Pinpoint the cell where the given text exists, returning its [X, Y] midpoint coordinate. 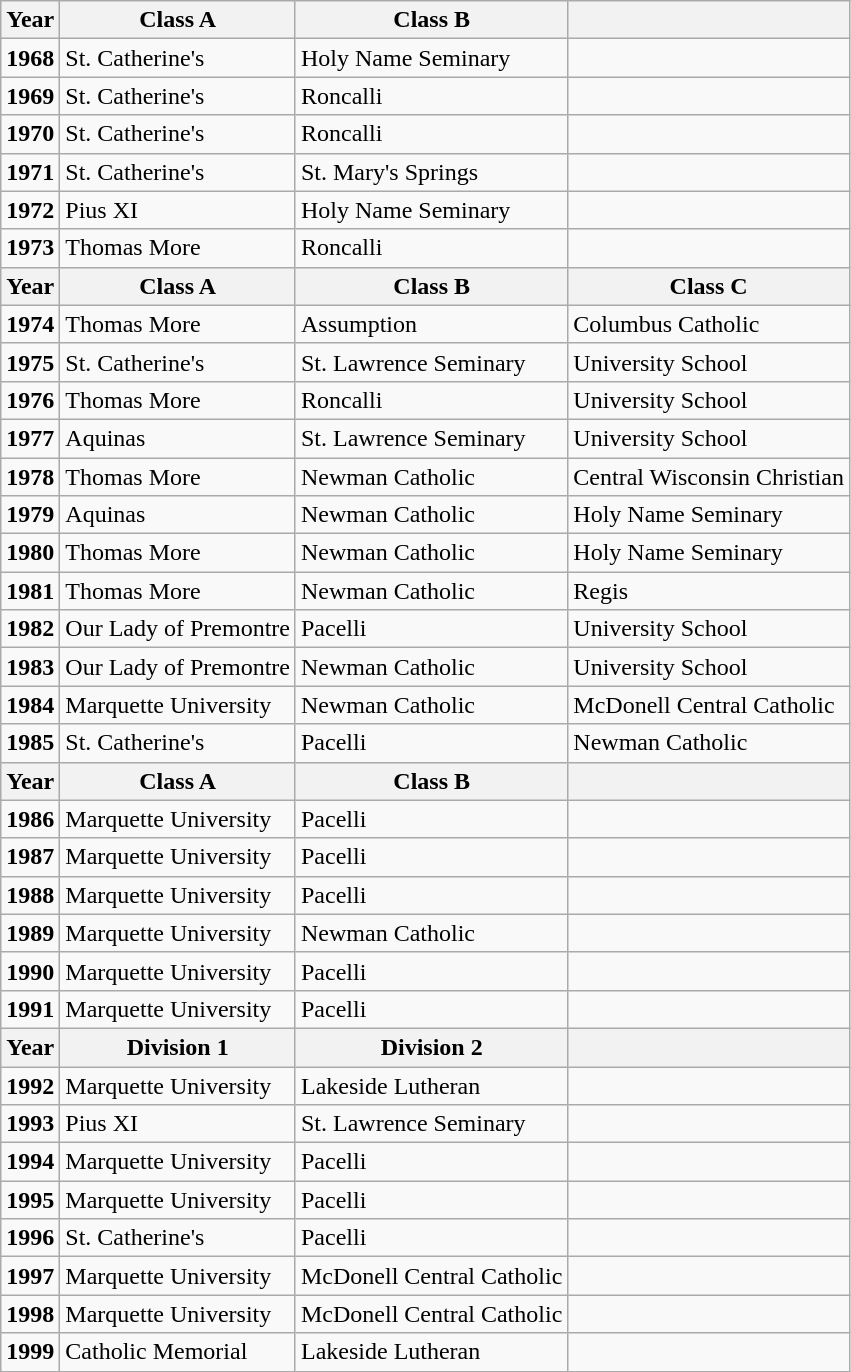
1994 [30, 1162]
1991 [30, 1009]
1978 [30, 477]
Division 1 [178, 1047]
1976 [30, 400]
1972 [30, 210]
1975 [30, 362]
Central Wisconsin Christian [709, 477]
1990 [30, 971]
1989 [30, 933]
1988 [30, 895]
1973 [30, 248]
1995 [30, 1200]
1999 [30, 1352]
Columbus Catholic [709, 324]
1998 [30, 1314]
Regis [709, 591]
St. Mary's Springs [431, 172]
1980 [30, 553]
1992 [30, 1085]
1974 [30, 324]
1984 [30, 705]
1977 [30, 438]
1968 [30, 58]
1971 [30, 172]
1985 [30, 743]
Class C [709, 286]
Catholic Memorial [178, 1352]
Assumption [431, 324]
1983 [30, 667]
1969 [30, 96]
Division 2 [431, 1047]
1979 [30, 515]
1981 [30, 591]
1993 [30, 1124]
1987 [30, 857]
1982 [30, 629]
1986 [30, 819]
1970 [30, 134]
1996 [30, 1238]
1997 [30, 1276]
